Determine the [X, Y] coordinate at the center of the cell enclosing the given text.  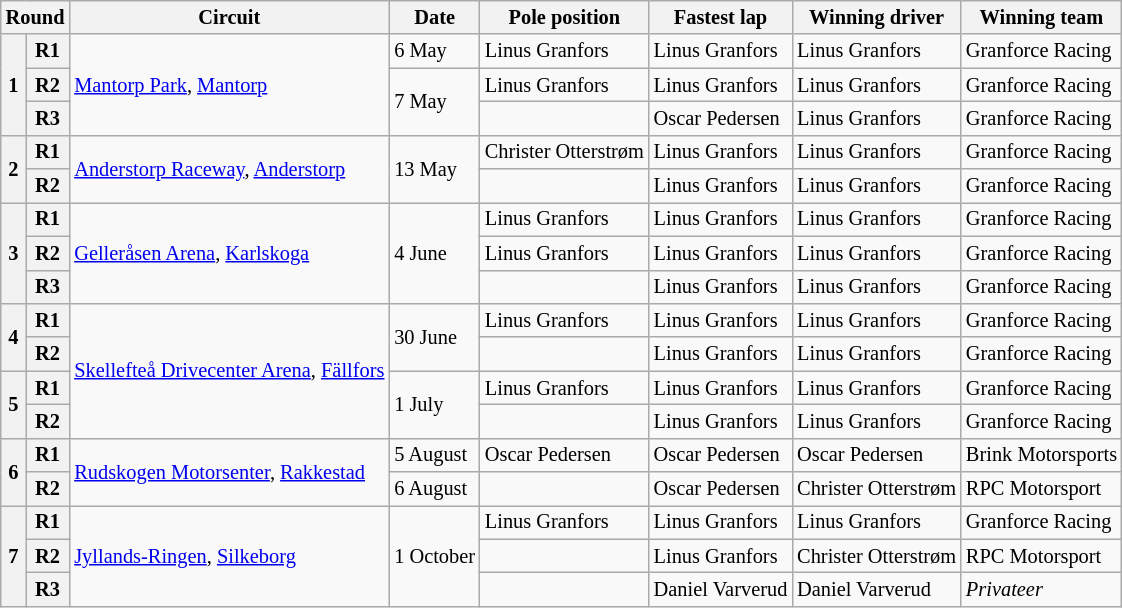
4 [14, 336]
5 August [434, 455]
1 July [434, 404]
6 May [434, 51]
Gelleråsen Arena, Karlskoga [229, 252]
Rudskogen Motorsenter, Rakkestad [229, 472]
Date [434, 17]
Skellefteå Drivecenter Arena, Fällfors [229, 370]
Round [36, 17]
Mantorp Park, Mantorp [229, 84]
4 June [434, 252]
7 May [434, 102]
Pole position [564, 17]
1 October [434, 556]
Fastest lap [720, 17]
5 [14, 404]
Brink Motorsports [1042, 455]
6 [14, 472]
6 August [434, 489]
Winning team [1042, 17]
Anderstorp Raceway, Anderstorp [229, 168]
Privateer [1042, 589]
7 [14, 556]
1 [14, 84]
3 [14, 252]
13 May [434, 168]
Jyllands-Ringen, Silkeborg [229, 556]
Circuit [229, 17]
2 [14, 168]
30 June [434, 336]
Winning driver [876, 17]
